Determine the (X, Y) coordinate at the center of the cell enclosing the given text.  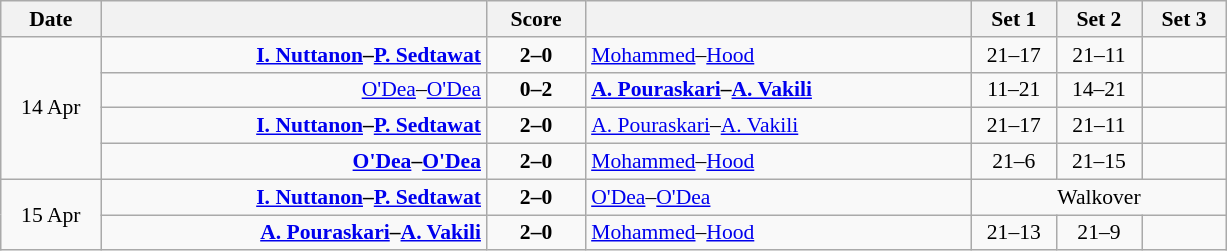
11–21 (1014, 90)
Set 2 (1098, 19)
Set 3 (1184, 19)
Set 1 (1014, 19)
21–13 (1014, 233)
21–9 (1098, 233)
Date (51, 19)
14 Apr (51, 108)
Score (536, 19)
21–15 (1098, 162)
14–21 (1098, 90)
15 Apr (51, 214)
0–2 (536, 90)
21–6 (1014, 162)
Walkover (1098, 197)
